Identify which cell holds the provided text, then report its [X, Y] central coordinate. 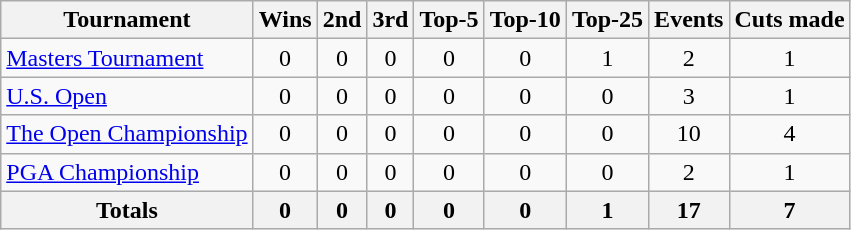
U.S. Open [127, 96]
Events [689, 20]
2nd [342, 20]
Top-10 [525, 20]
3rd [390, 20]
10 [689, 134]
17 [689, 210]
Cuts made [790, 20]
Totals [127, 210]
3 [689, 96]
4 [790, 134]
Top-5 [449, 20]
The Open Championship [127, 134]
PGA Championship [127, 172]
Tournament [127, 20]
7 [790, 210]
Top-25 [607, 20]
Masters Tournament [127, 58]
Wins [285, 20]
